Search for the cell housing the specified text and yield its (X, Y) center coordinate. 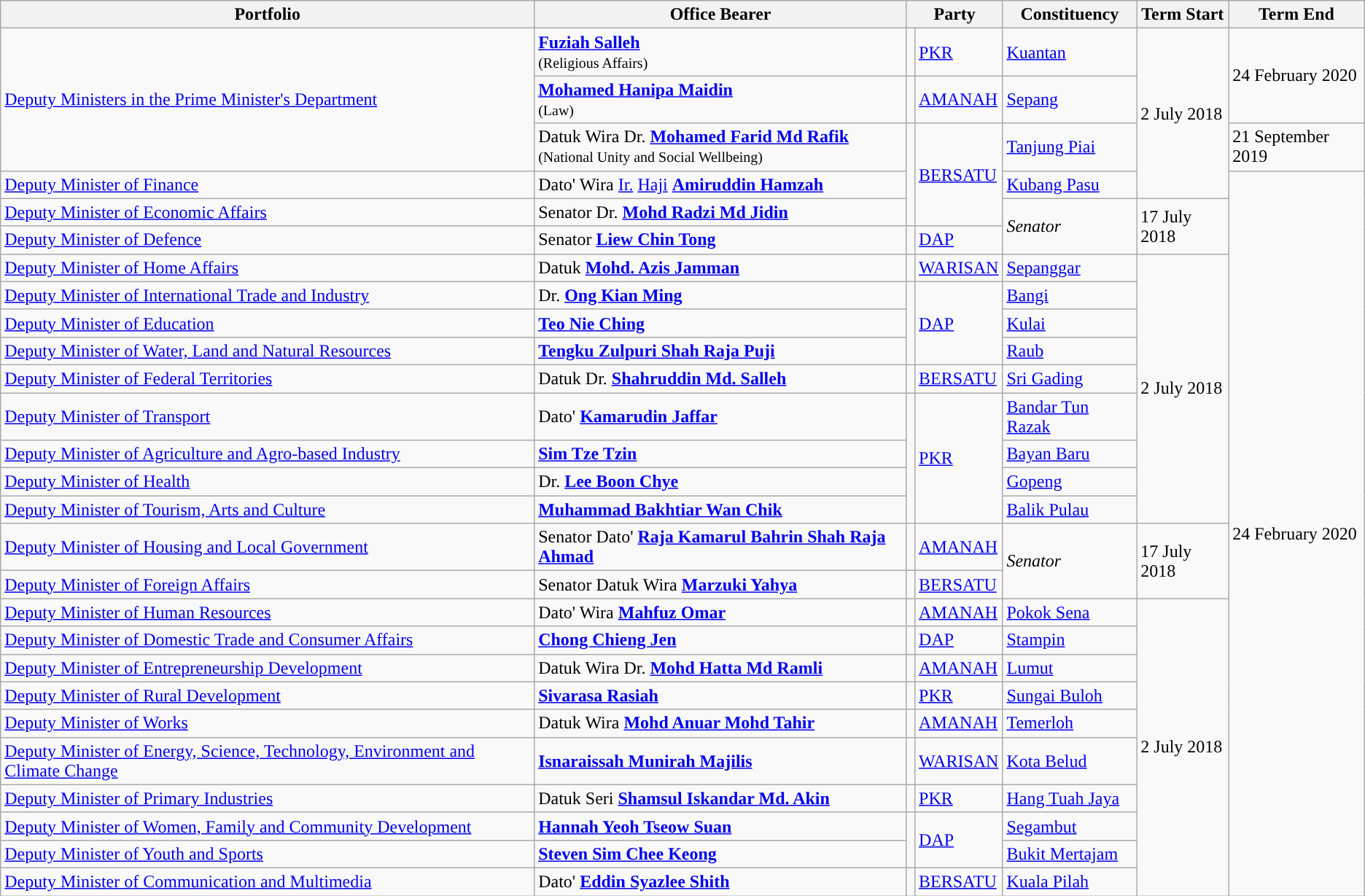
Balik Pulau (1070, 510)
Portfolio (268, 15)
Raub (1070, 351)
Deputy Minister of Domestic Trade and Consumer Affairs (268, 640)
Deputy Minister of Federal Territories (268, 378)
Deputy Minister of Agriculture and Agro-based Industry (268, 454)
Deputy Minister of Water, Land and Natural Resources (268, 351)
Deputy Minister of International Trade and Industry (268, 295)
Kubang Pasu (1070, 184)
Sim Tze Tzin (720, 454)
Sri Gading (1070, 378)
Deputy Minister of Women, Family and Community Development (268, 826)
Senator Dato' Raja Kamarul Bahrin Shah Raja Ahmad (720, 547)
Tanjung Piai (1070, 147)
Kota Belud (1070, 761)
Bayan Baru (1070, 454)
Kuantan (1070, 52)
Dr. Ong Kian Ming (720, 295)
Bukit Mertajam (1070, 854)
Senator Datuk Wira Marzuki Yahya (720, 585)
Dr. Lee Boon Chye (720, 482)
Steven Sim Chee Keong (720, 854)
Lumut (1070, 668)
Deputy Minister of Finance (268, 184)
Datuk Mohd. Azis Jamman (720, 268)
Mohamed Hanipa Maidin (Law) (720, 99)
Chong Chieng Jen (720, 640)
Deputy Minister of Education (268, 323)
Office Bearer (720, 15)
Term End (1296, 15)
Deputy Minister of Home Affairs (268, 268)
Gopeng (1070, 482)
Dato' Wira Ir. Haji Amiruddin Hamzah (720, 184)
Dato' Wira Mahfuz Omar (720, 612)
Deputy Minister of Energy, Science, Technology, Environment and Climate Change (268, 761)
Sungai Buloh (1070, 696)
Hang Tuah Jaya (1070, 798)
Deputy Minister of Communication and Multimedia (268, 881)
Term Start (1183, 15)
Datuk Seri Shamsul Iskandar Md. Akin (720, 798)
Sivarasa Rasiah (720, 696)
Hannah Yeoh Tseow Suan (720, 826)
Muhammad Bakhtiar Wan Chik (720, 510)
Dato' Kamarudin Jaffar (720, 416)
Kulai (1070, 323)
Bandar Tun Razak (1070, 416)
Tengku Zulpuri Shah Raja Puji (720, 351)
Dato' Eddin Syazlee Shith (720, 881)
Isnaraissah Munirah Majilis (720, 761)
Deputy Minister of Economic Affairs (268, 212)
Sepang (1070, 99)
Deputy Minister of Tourism, Arts and Culture (268, 510)
Deputy Minister of Primary Industries (268, 798)
Deputy Minister of Foreign Affairs (268, 585)
Stampin (1070, 640)
Datuk Wira Dr. Mohd Hatta Md Ramli (720, 668)
Deputy Minister of Health (268, 482)
Deputy Minister of Housing and Local Government (268, 547)
Deputy Minister of Defence (268, 240)
Deputy Minister of Transport (268, 416)
Datuk Wira Mohd Anuar Mohd Tahir (720, 723)
Fuziah Salleh (Religious Affairs) (720, 52)
Deputy Minister of Rural Development (268, 696)
Party (954, 15)
Senator Liew Chin Tong (720, 240)
Datuk Wira Dr. Mohamed Farid Md Rafik (National Unity and Social Wellbeing) (720, 147)
Datuk Dr. Shahruddin Md. Salleh (720, 378)
Segambut (1070, 826)
Sepanggar (1070, 268)
Deputy Minister of Human Resources (268, 612)
Constituency (1070, 15)
Pokok Sena (1070, 612)
Teo Nie Ching (720, 323)
Deputy Ministers in the Prime Minister's Department (268, 99)
Bangi (1070, 295)
21 September 2019 (1296, 147)
Deputy Minister of Entrepreneurship Development (268, 668)
Senator Dr. Mohd Radzi Md Jidin (720, 212)
Deputy Minister of Youth and Sports (268, 854)
Kuala Pilah (1070, 881)
Deputy Minister of Works (268, 723)
Temerloh (1070, 723)
